Return the (x, y) coordinate for the center point of the cell that contains the specified text.  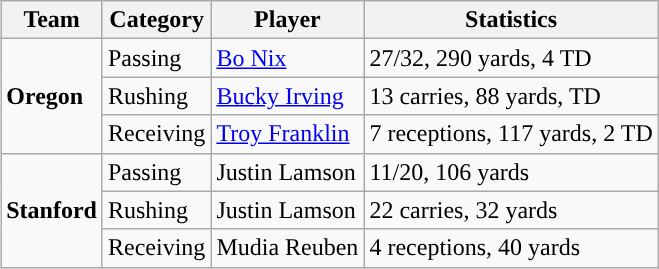
22 carries, 32 yards (511, 210)
Category (156, 20)
Team (52, 20)
Player (288, 20)
7 receptions, 117 yards, 2 TD (511, 134)
Bucky Irving (288, 96)
Mudia Reuben (288, 248)
Statistics (511, 20)
Stanford (52, 210)
Troy Franklin (288, 134)
Bo Nix (288, 58)
27/32, 290 yards, 4 TD (511, 58)
11/20, 106 yards (511, 172)
13 carries, 88 yards, TD (511, 96)
4 receptions, 40 yards (511, 248)
Oregon (52, 96)
